Detect which cell encompasses the target text, then output its (X, Y) center coordinate. 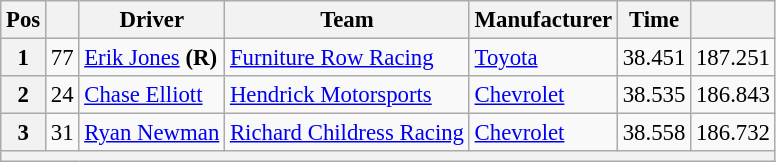
Time (654, 20)
186.732 (734, 133)
Furniture Row Racing (348, 58)
2 (24, 95)
Toyota (543, 58)
Ryan Newman (152, 133)
38.535 (654, 95)
Hendrick Motorsports (348, 95)
3 (24, 133)
Chase Elliott (152, 95)
Manufacturer (543, 20)
Pos (24, 20)
187.251 (734, 58)
31 (62, 133)
Driver (152, 20)
Erik Jones (R) (152, 58)
186.843 (734, 95)
Team (348, 20)
38.451 (654, 58)
24 (62, 95)
77 (62, 58)
1 (24, 58)
Richard Childress Racing (348, 133)
38.558 (654, 133)
